Determine the [X, Y] coordinate at the center of the cell enclosing the given text.  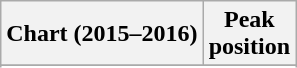
Chart (2015–2016) [102, 34]
Peakposition [249, 34]
